Detect which cell encompasses the target text, then output its (X, Y) center coordinate. 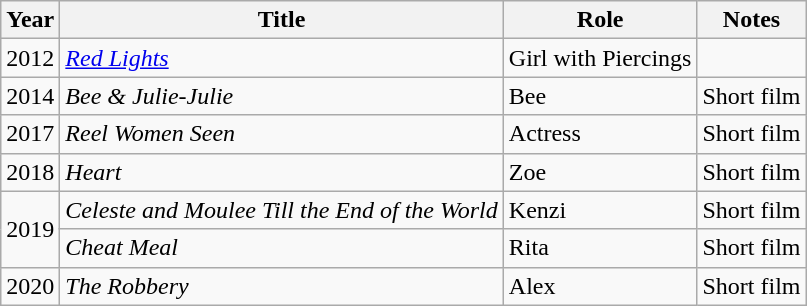
Celeste and Moulee Till the End of the World (282, 210)
Alex (600, 286)
2014 (30, 96)
2020 (30, 286)
Rita (600, 248)
Girl with Piercings (600, 58)
Red Lights (282, 58)
Kenzi (600, 210)
2018 (30, 172)
The Robbery (282, 286)
Zoe (600, 172)
Bee (600, 96)
Year (30, 20)
Heart (282, 172)
Reel Women Seen (282, 134)
2019 (30, 229)
Bee & Julie-Julie (282, 96)
Cheat Meal (282, 248)
Notes (752, 20)
Role (600, 20)
Title (282, 20)
2012 (30, 58)
Actress (600, 134)
2017 (30, 134)
